Identify which cell holds the provided text, then report its [x, y] central coordinate. 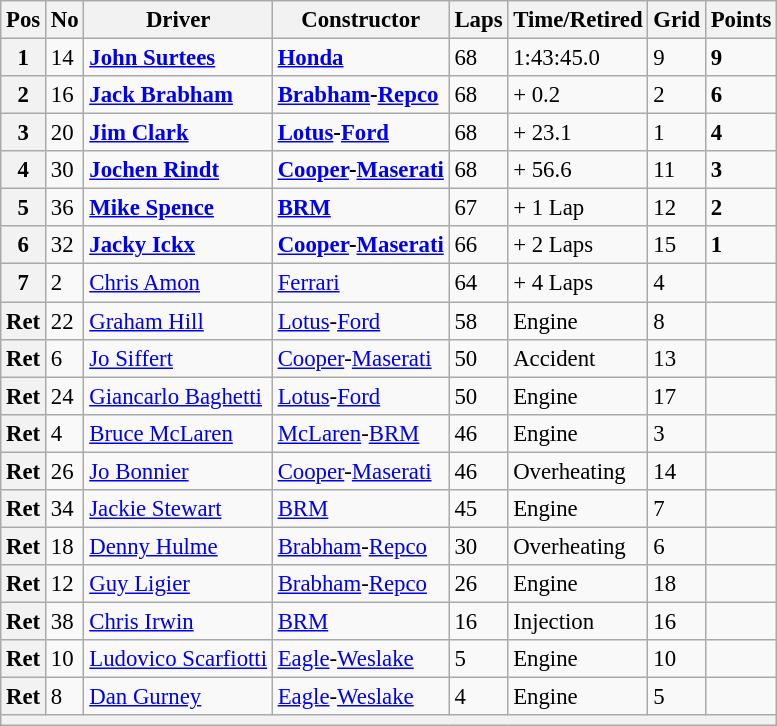
Jim Clark [178, 133]
John Surtees [178, 58]
17 [676, 396]
66 [478, 245]
Ferrari [360, 283]
Giancarlo Baghetti [178, 396]
Accident [578, 358]
13 [676, 358]
+ 2 Laps [578, 245]
Honda [360, 58]
Jack Brabham [178, 95]
Guy Ligier [178, 584]
64 [478, 283]
Ludovico Scarfiotti [178, 659]
Pos [24, 20]
20 [65, 133]
Time/Retired [578, 20]
Points [740, 20]
Bruce McLaren [178, 433]
Graham Hill [178, 321]
Jackie Stewart [178, 509]
Jo Siffert [178, 358]
Mike Spence [178, 208]
1:43:45.0 [578, 58]
45 [478, 509]
Denny Hulme [178, 546]
32 [65, 245]
15 [676, 245]
No [65, 20]
Jochen Rindt [178, 170]
36 [65, 208]
Laps [478, 20]
+ 0.2 [578, 95]
Chris Amon [178, 283]
58 [478, 321]
Chris Irwin [178, 621]
+ 23.1 [578, 133]
24 [65, 396]
McLaren-BRM [360, 433]
22 [65, 321]
Constructor [360, 20]
Driver [178, 20]
Jacky Ickx [178, 245]
+ 56.6 [578, 170]
Dan Gurney [178, 697]
+ 4 Laps [578, 283]
Jo Bonnier [178, 471]
34 [65, 509]
Grid [676, 20]
+ 1 Lap [578, 208]
Injection [578, 621]
38 [65, 621]
67 [478, 208]
11 [676, 170]
